Identify which cell holds the provided text, then report its (X, Y) central coordinate. 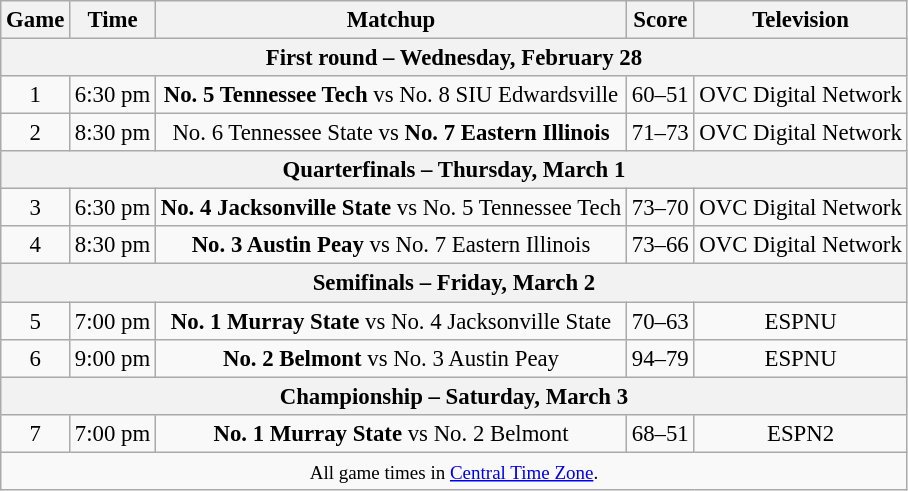
4 (36, 245)
5 (36, 321)
6 (36, 358)
No. 5 Tennessee Tech vs No. 8 SIU Edwardsville (390, 95)
68–51 (660, 433)
9:00 pm (113, 358)
2 (36, 133)
73–66 (660, 245)
Score (660, 20)
60–51 (660, 95)
No. 6 Tennessee State vs No. 7 Eastern Illinois (390, 133)
First round – Wednesday, February 28 (454, 58)
No. 3 Austin Peay vs No. 7 Eastern Illinois (390, 245)
7 (36, 433)
No. 2 Belmont vs No. 3 Austin Peay (390, 358)
73–70 (660, 208)
No. 4 Jacksonville State vs No. 5 Tennessee Tech (390, 208)
3 (36, 208)
1 (36, 95)
All game times in Central Time Zone. (454, 471)
71–73 (660, 133)
Semifinals – Friday, March 2 (454, 283)
ESPN2 (800, 433)
Time (113, 20)
Game (36, 20)
Matchup (390, 20)
Championship – Saturday, March 3 (454, 396)
No. 1 Murray State vs No. 2 Belmont (390, 433)
Television (800, 20)
70–63 (660, 321)
Quarterfinals – Thursday, March 1 (454, 170)
94–79 (660, 358)
No. 1 Murray State vs No. 4 Jacksonville State (390, 321)
